Determine the [X, Y] coordinate at the center of the cell enclosing the given text.  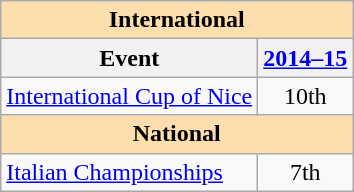
International [177, 20]
Italian Championships [130, 172]
International Cup of Nice [130, 96]
2014–15 [306, 58]
7th [306, 172]
National [177, 134]
10th [306, 96]
Event [130, 58]
